Scan for the cell matching the given text and deliver its (x, y) coordinate at center. 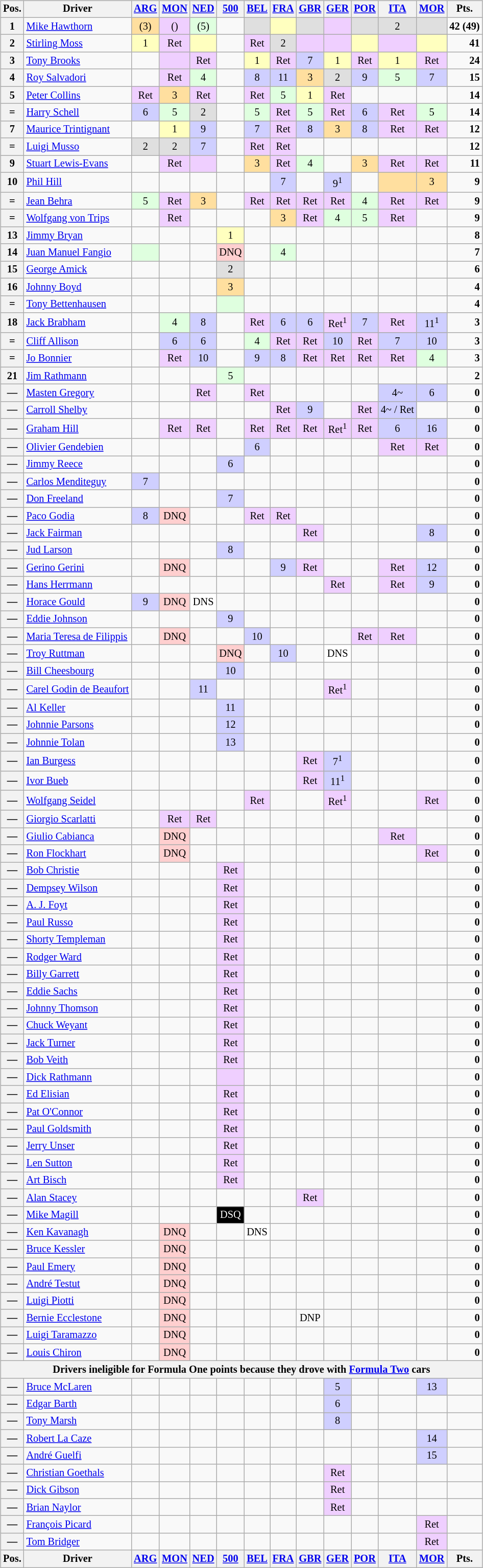
Drivers ineligible for Formula One points because they drove with Formula Two cars (241, 1370)
Maria Teresa de Filippis (78, 636)
Gerino Gerini (78, 568)
François Picard (78, 1525)
4~ (397, 393)
Johnny Thomson (78, 1008)
71 (337, 760)
Ian Burgess (78, 760)
Jerry Unser (78, 1146)
Paul Emery (78, 1266)
Stuart Lewis-Evans (78, 164)
Bill Cheesbourg (78, 671)
Juan Manuel Fangio (78, 252)
Ron Flockhart (78, 854)
Paul Goldsmith (78, 1129)
Horace Gould (78, 602)
Edgar Barth (78, 1404)
4~ / Ret (397, 410)
Olivier Gendebien (78, 447)
41 (465, 43)
91 (337, 182)
Len Sutton (78, 1163)
Stirling Moss (78, 43)
Jimmy Reece (78, 465)
Billy Garrett (78, 974)
Jack Turner (78, 1043)
Jack Brabham (78, 323)
Eddie Johnson (78, 619)
Wolfgang Seidel (78, 800)
Tony Bettenhausen (78, 304)
Carlos Menditeguy (78, 481)
DSQ (230, 1215)
Eddie Sachs (78, 991)
Paco Godia (78, 516)
A. J. Foyt (78, 905)
(3) (145, 26)
Jo Bonnier (78, 358)
Graham Hill (78, 428)
Christian Goethals (78, 1473)
Dick Gibson (78, 1490)
DNP (310, 1318)
Bernie Ecclestone (78, 1318)
() (175, 26)
Carroll Shelby (78, 410)
Jud Larson (78, 550)
Ken Kavanagh (78, 1232)
Peter Collins (78, 95)
Brian Naylor (78, 1507)
André Testut (78, 1284)
Dick Rathmann (78, 1077)
Johnny Boyd (78, 287)
Carel Godin de Beaufort (78, 689)
Johnnie Tolan (78, 742)
Bob Veith (78, 1060)
Luigi Piotti (78, 1301)
Giorgio Scarlatti (78, 819)
Rodger Ward (78, 957)
42 (49) (465, 26)
Wolfgang von Trips (78, 218)
Tony Marsh (78, 1421)
Art Bisch (78, 1181)
Giulio Cabianca (78, 837)
Cliff Allison (78, 341)
Masten Gregory (78, 393)
Jean Behra (78, 201)
Harry Schell (78, 112)
Mike Hawthorn (78, 26)
Bruce Kessler (78, 1249)
Tom Bridger (78, 1541)
Jimmy Bryan (78, 235)
Luigi Taramazzo (78, 1335)
Al Keller (78, 708)
George Amick (78, 270)
Johnnie Parsons (78, 725)
Louis Chiron (78, 1352)
21 (12, 376)
Hans Herrmann (78, 585)
Bob Christie (78, 871)
Bruce McLaren (78, 1387)
Maurice Trintignant (78, 129)
Shorty Templeman (78, 940)
Ed Elisian (78, 1094)
Robert La Caze (78, 1439)
Troy Ruttman (78, 654)
Tony Brooks (78, 61)
Roy Salvadori (78, 78)
Mike Magill (78, 1215)
Chuck Weyant (78, 1026)
Jack Fairman (78, 533)
Phil Hill (78, 182)
Alan Stacey (78, 1197)
Paul Russo (78, 923)
18 (12, 323)
André Guelfi (78, 1456)
Jim Rathmann (78, 376)
Pat O'Connor (78, 1112)
Dempsey Wilson (78, 888)
Luigi Musso (78, 147)
(5) (203, 26)
Don Freeland (78, 499)
Ivor Bueb (78, 781)
24 (465, 61)
